For the text-containing cell, return its midpoint in (X, Y) coordinate format. 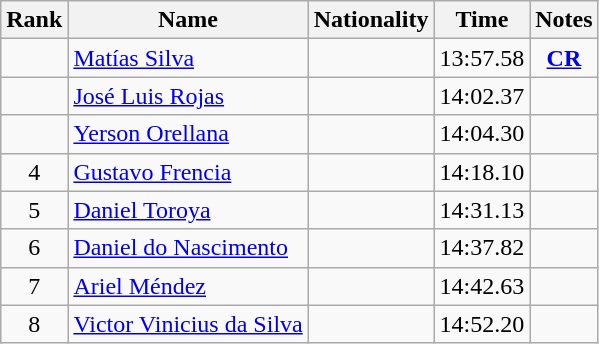
José Luis Rojas (188, 96)
14:31.13 (482, 210)
14:02.37 (482, 96)
14:52.20 (482, 324)
7 (34, 286)
Yerson Orellana (188, 134)
Daniel do Nascimento (188, 248)
Nationality (371, 20)
6 (34, 248)
13:57.58 (482, 58)
14:18.10 (482, 172)
Time (482, 20)
Ariel Méndez (188, 286)
14:04.30 (482, 134)
CR (564, 58)
14:37.82 (482, 248)
8 (34, 324)
Victor Vinicius da Silva (188, 324)
4 (34, 172)
Rank (34, 20)
Gustavo Frencia (188, 172)
Notes (564, 20)
Name (188, 20)
5 (34, 210)
14:42.63 (482, 286)
Daniel Toroya (188, 210)
Matías Silva (188, 58)
